Determine the (X, Y) coordinate at the center of the cell enclosing the given text.  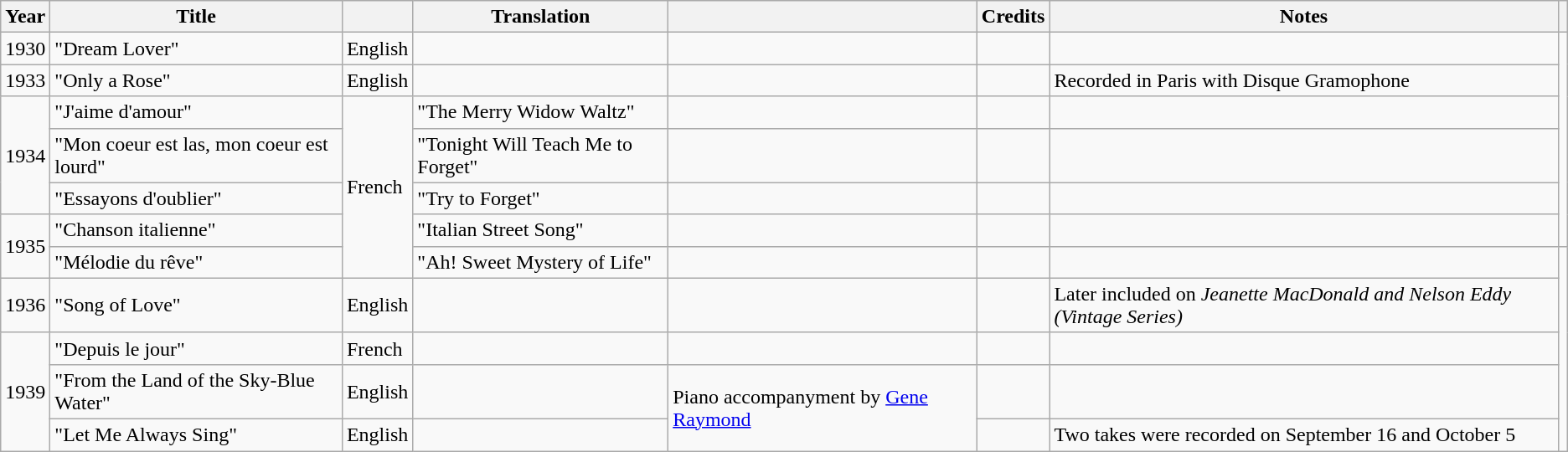
Title (196, 17)
Two takes were recorded on September 16 and October 5 (1303, 434)
"Essayons d'oublier" (196, 198)
"Let Me Always Sing" (196, 434)
1933 (25, 80)
"Depuis le jour" (196, 348)
Notes (1303, 17)
Recorded in Paris with Disque Gramophone (1303, 80)
"Tonight Will Teach Me to Forget" (541, 156)
Year (25, 17)
"Chanson italienne" (196, 230)
"Dream Lover" (196, 49)
"Mélodie du rêve" (196, 262)
"J'aime d'amour" (196, 112)
"Mon coeur est las, mon coeur est lourd" (196, 156)
"Song of Love" (196, 305)
1936 (25, 305)
"Only a Rose" (196, 80)
Credits (1014, 17)
"The Merry Widow Waltz" (541, 112)
Later included on Jeanette MacDonald and Nelson Eddy (Vintage Series) (1303, 305)
1939 (25, 392)
1935 (25, 246)
"Try to Forget" (541, 198)
1930 (25, 49)
Piano accompanyment by Gene Raymond (823, 407)
1934 (25, 156)
"Ah! Sweet Mystery of Life" (541, 262)
"From the Land of the Sky-Blue Water" (196, 392)
Translation (541, 17)
"Italian Street Song" (541, 230)
